Pinpoint the cell where the given text exists, returning its [x, y] midpoint coordinate. 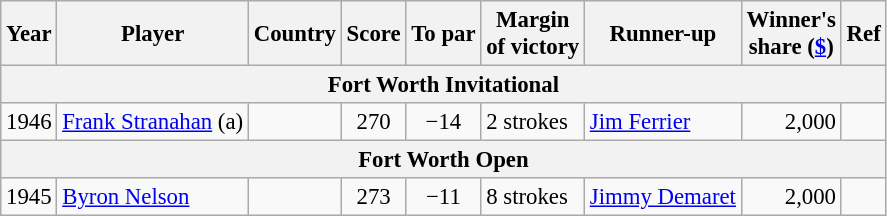
Fort Worth Invitational [444, 85]
To par [444, 34]
1945 [29, 197]
Year [29, 34]
8 strokes [533, 197]
2 strokes [533, 122]
1946 [29, 122]
Byron Nelson [153, 197]
−11 [444, 197]
Ref [864, 34]
Jim Ferrier [662, 122]
270 [374, 122]
Frank Stranahan (a) [153, 122]
Player [153, 34]
Marginof victory [533, 34]
Score [374, 34]
Fort Worth Open [444, 160]
273 [374, 197]
Runner-up [662, 34]
Jimmy Demaret [662, 197]
−14 [444, 122]
Country [294, 34]
Winner'sshare ($) [791, 34]
